Return the [x, y] coordinate for the center point of the cell that contains the specified text.  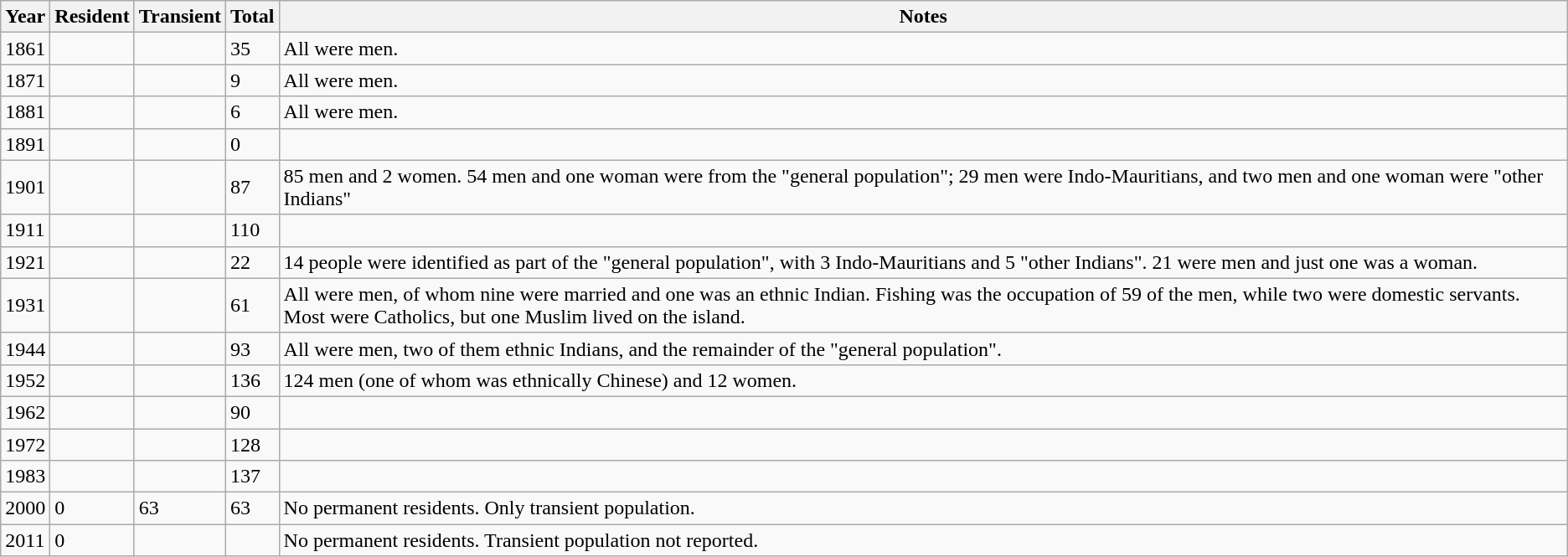
124 men (one of whom was ethnically Chinese) and 12 women. [923, 380]
1921 [25, 262]
Total [253, 17]
6 [253, 112]
1911 [25, 230]
Transient [179, 17]
128 [253, 445]
Resident [92, 17]
1931 [25, 305]
61 [253, 305]
1972 [25, 445]
93 [253, 348]
No permanent residents. Only transient population. [923, 508]
Notes [923, 17]
No permanent residents. Transient population not reported. [923, 540]
1944 [25, 348]
All were men, two of them ethnic Indians, and the remainder of the "general population". [923, 348]
2011 [25, 540]
14 people were identified as part of the "general population", with 3 Indo-Mauritians and 5 "other Indians". 21 were men and just one was a woman. [923, 262]
2000 [25, 508]
136 [253, 380]
137 [253, 477]
1952 [25, 380]
1861 [25, 49]
1983 [25, 477]
Year [25, 17]
1891 [25, 144]
110 [253, 230]
1901 [25, 188]
1881 [25, 112]
1962 [25, 412]
87 [253, 188]
1871 [25, 80]
90 [253, 412]
35 [253, 49]
9 [253, 80]
22 [253, 262]
